Extract the [x, y] coordinate from the center of the cell holding the provided text.  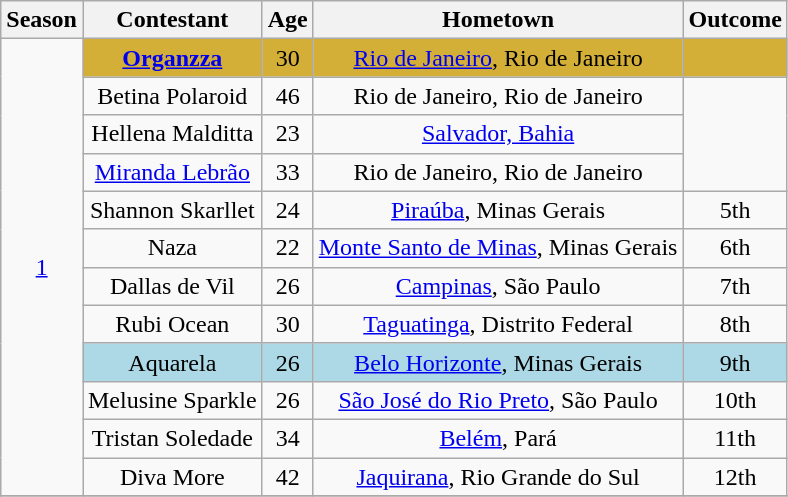
11th [735, 438]
Organzza [172, 58]
Shannon Skarllet [172, 210]
Tristan Soledade [172, 438]
24 [288, 210]
Naza [172, 248]
Salvador, Bahia [498, 134]
34 [288, 438]
Miranda Lebrão [172, 172]
Diva More [172, 477]
Monte Santo de Minas, Minas Gerais [498, 248]
6th [735, 248]
8th [735, 324]
Belém, Pará [498, 438]
10th [735, 400]
Campinas, São Paulo [498, 286]
Aquarela [172, 362]
Dallas de Vil [172, 286]
9th [735, 362]
46 [288, 96]
Age [288, 20]
22 [288, 248]
Belo Horizonte, Minas Gerais [498, 362]
Taguatinga, Distrito Federal [498, 324]
23 [288, 134]
Jaquirana, Rio Grande do Sul [498, 477]
5th [735, 210]
Betina Polaroid [172, 96]
7th [735, 286]
Season [42, 20]
33 [288, 172]
São José do Rio Preto, São Paulo [498, 400]
12th [735, 477]
Hellena Malditta [172, 134]
1 [42, 268]
Rubi Ocean [172, 324]
Outcome [735, 20]
Contestant [172, 20]
Piraúba, Minas Gerais [498, 210]
42 [288, 477]
Melusine Sparkle [172, 400]
Hometown [498, 20]
